Provide the [X, Y] coordinate of the cell's center where the given text is located.  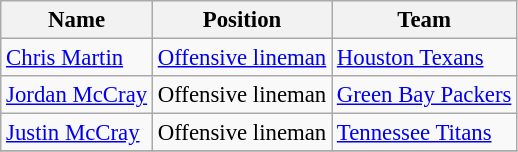
Position [242, 20]
Green Bay Packers [424, 95]
Houston Texans [424, 58]
Chris Martin [77, 58]
Name [77, 20]
Team [424, 20]
Tennessee Titans [424, 133]
Justin McCray [77, 133]
Jordan McCray [77, 95]
